Output the (x, y) coordinate of the center of the cell containing the given text.  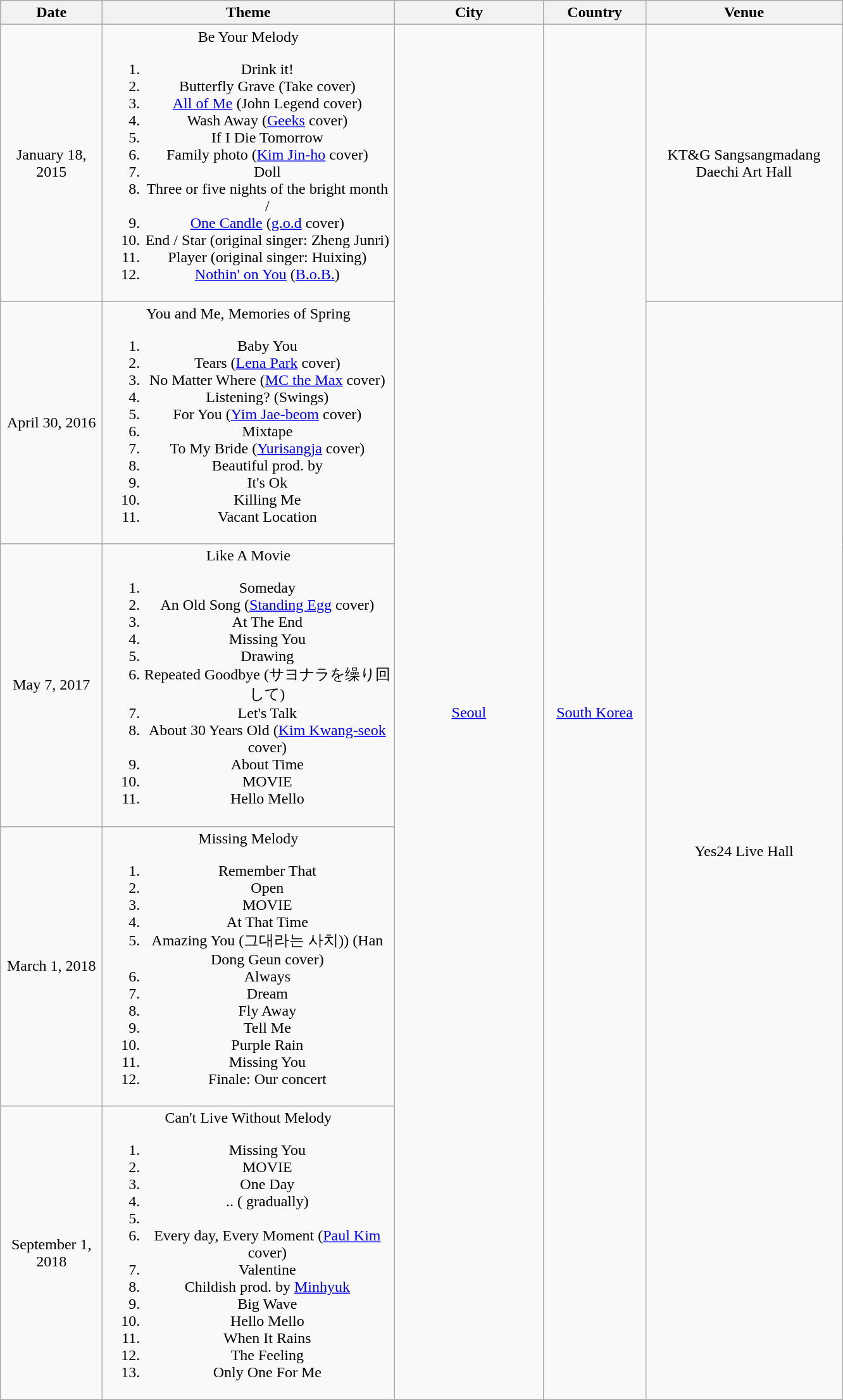
Theme (248, 13)
September 1, 2018 (52, 1253)
Date (52, 13)
March 1, 2018 (52, 966)
Seoul (469, 712)
Country (595, 13)
January 18, 2015 (52, 163)
May 7, 2017 (52, 685)
Venue (744, 13)
Yes24 Live Hall (744, 851)
KT&G Sangsangmadang Daechi Art Hall (744, 163)
City (469, 13)
South Korea (595, 712)
April 30, 2016 (52, 423)
